Return [X, Y] of the center of cell containing provided text 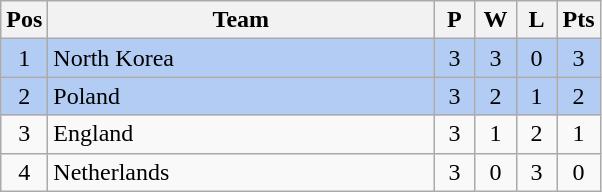
Poland [241, 96]
W [496, 20]
North Korea [241, 58]
Pos [24, 20]
England [241, 134]
Pts [578, 20]
L [536, 20]
Netherlands [241, 172]
Team [241, 20]
P [454, 20]
4 [24, 172]
